Scan for the cell matching the given text and deliver its (x, y) coordinate at center. 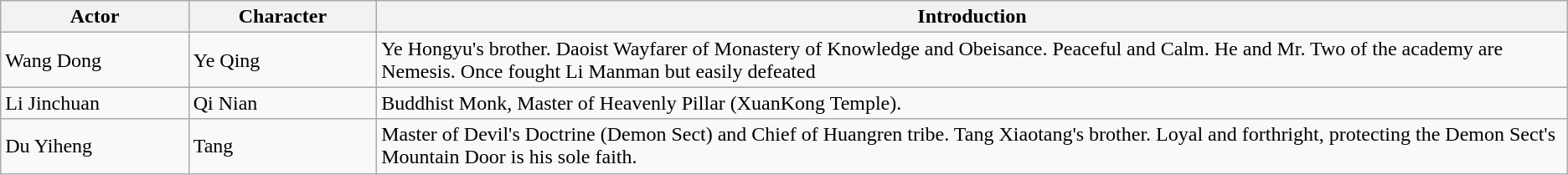
Introduction (972, 17)
Ye Qing (282, 60)
Actor (95, 17)
Li Jinchuan (95, 103)
Wang Dong (95, 60)
Du Yiheng (95, 146)
Qi Nian (282, 103)
Tang (282, 146)
Character (282, 17)
Buddhist Monk, Master of Heavenly Pillar (XuanKong Temple). (972, 103)
